Identify which cell holds the provided text, then report its [x, y] central coordinate. 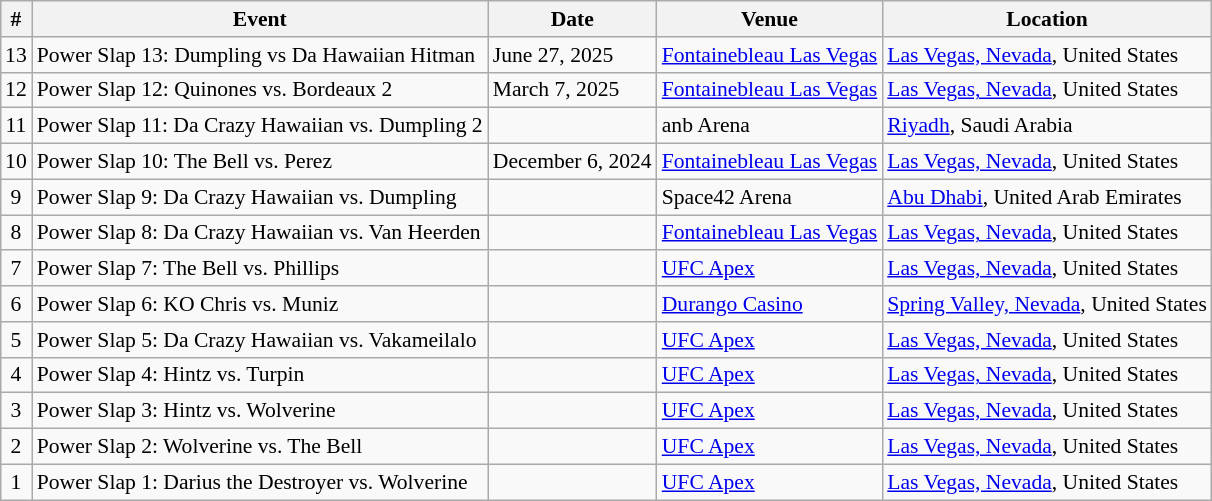
Power Slap 13: Dumpling vs Da Hawaiian Hitman [260, 54]
Power Slap 2: Wolverine vs. The Bell [260, 446]
12 [16, 90]
6 [16, 304]
March 7, 2025 [572, 90]
Power Slap 1: Darius the Destroyer vs. Wolverine [260, 482]
Abu Dhabi, United Arab Emirates [1047, 197]
2 [16, 446]
Power Slap 4: Hintz vs. Turpin [260, 375]
anb Arena [770, 125]
Space42 Arena [770, 197]
Power Slap 6: KO Chris vs. Muniz [260, 304]
13 [16, 54]
8 [16, 232]
Riyadh, Saudi Arabia [1047, 125]
Power Slap 10: The Bell vs. Perez [260, 161]
Durango Casino [770, 304]
Date [572, 19]
Power Slap 12: Quinones vs. Bordeaux 2 [260, 90]
Venue [770, 19]
7 [16, 268]
Power Slap 7: The Bell vs. Phillips [260, 268]
Power Slap 3: Hintz vs. Wolverine [260, 410]
11 [16, 125]
3 [16, 410]
1 [16, 482]
Power Slap 9: Da Crazy Hawaiian vs. Dumpling [260, 197]
10 [16, 161]
4 [16, 375]
Power Slap 5: Da Crazy Hawaiian vs. Vakameilalo [260, 339]
Event [260, 19]
Power Slap 11: Da Crazy Hawaiian vs. Dumpling 2 [260, 125]
Spring Valley, Nevada, United States [1047, 304]
# [16, 19]
Location [1047, 19]
5 [16, 339]
Power Slap 8: Da Crazy Hawaiian vs. Van Heerden [260, 232]
9 [16, 197]
June 27, 2025 [572, 54]
December 6, 2024 [572, 161]
